Capture the cell that displays the provided text and extract its [x, y] central coordinate. 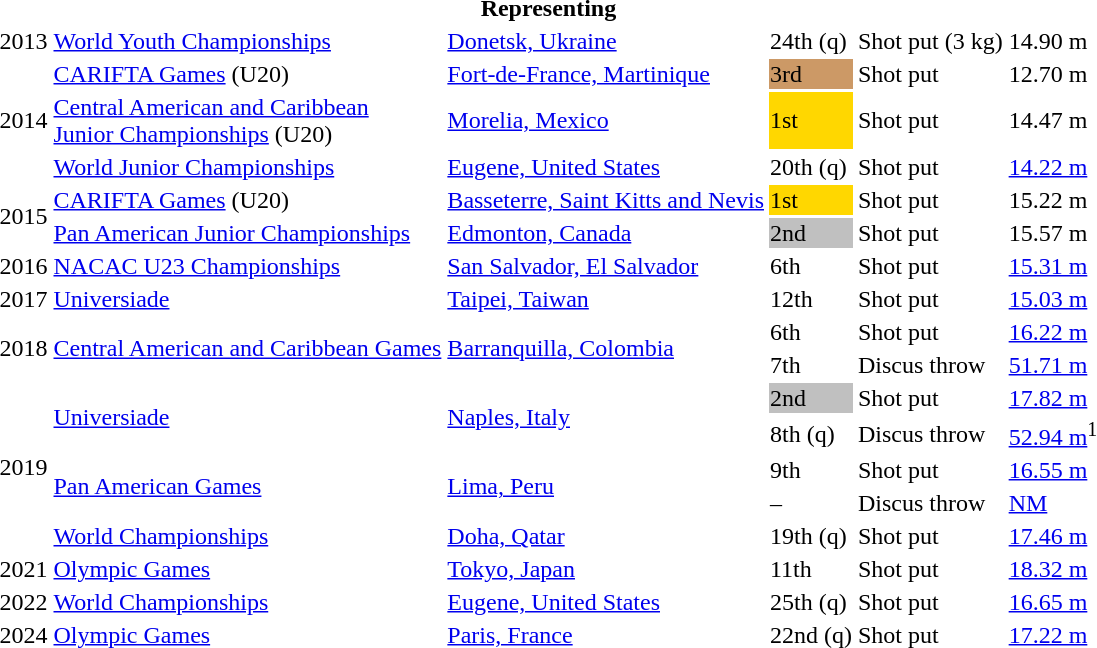
World Junior Championships [248, 167]
Morelia, Mexico [606, 120]
Pan American Games [248, 486]
Shot put (3 kg) [930, 41]
Naples, Italy [606, 418]
20th (q) [810, 167]
– [810, 503]
25th (q) [810, 602]
Basseterre, Saint Kitts and Nevis [606, 200]
World Youth Championships [248, 41]
19th (q) [810, 536]
Lima, Peru [606, 486]
11th [810, 569]
Tokyo, Japan [606, 569]
Doha, Qatar [606, 536]
8th (q) [810, 434]
Pan American Junior Championships [248, 233]
San Salvador, El Salvador [606, 266]
3rd [810, 74]
Edmonton, Canada [606, 233]
Donetsk, Ukraine [606, 41]
7th [810, 365]
24th (q) [810, 41]
Fort-de-France, Martinique [606, 74]
Taipei, Taiwan [606, 299]
Olympic Games [248, 569]
12th [810, 299]
Barranquilla, Colombia [606, 348]
Central American and CaribbeanJunior Championships (U20) [248, 120]
9th [810, 470]
Central American and Caribbean Games [248, 348]
NACAC U23 Championships [248, 266]
